Search for the cell housing the specified text and yield its [x, y] center coordinate. 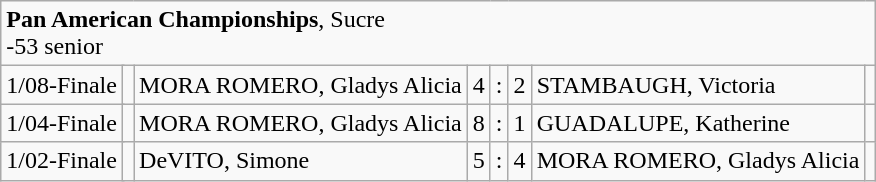
5 [478, 161]
GUADALUPE, Katherine [698, 123]
STAMBAUGH, Victoria [698, 85]
1/08-Finale [62, 85]
1 [520, 123]
8 [478, 123]
2 [520, 85]
1/04-Finale [62, 123]
1/02-Finale [62, 161]
Pan American Championships, Sucre-53 senior [438, 34]
DeVITO, Simone [301, 161]
